Scan for the cell matching the given text and deliver its (x, y) coordinate at center. 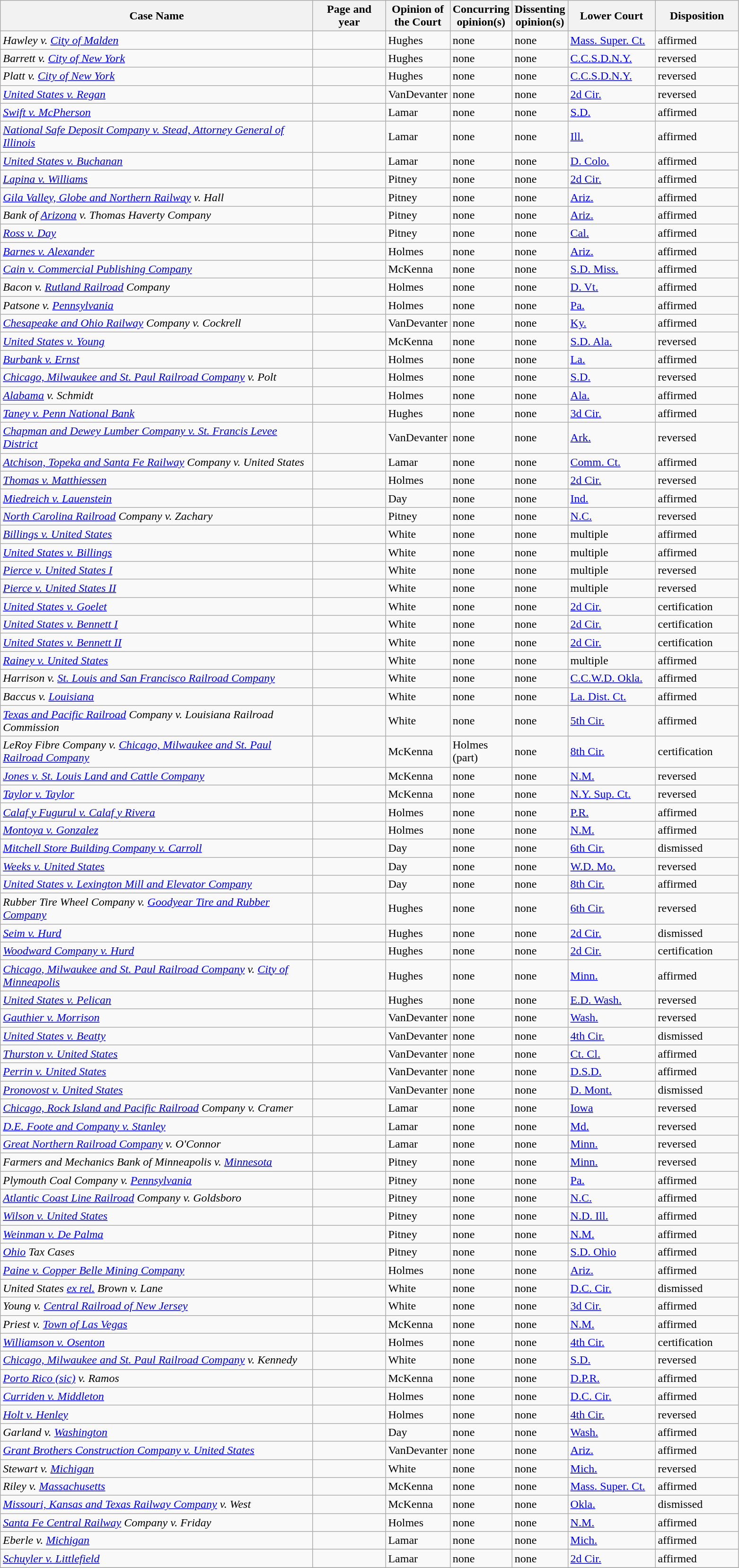
United States v. Goelet (157, 606)
North Carolina Railroad Company v. Zachary (157, 516)
Bacon v. Rutland Railroad Company (157, 287)
5th Cir. (611, 721)
Chicago, Milwaukee and St. Paul Railroad Company v. City of Minneapolis (157, 975)
Hawley v. City of Malden (157, 40)
United States v. Pelican (157, 1000)
D.S.D. (611, 1072)
Ind. (611, 498)
Porto Rico (sic) v. Ramos (157, 1378)
Paine v. Copper Belle Mining Company (157, 1270)
Young v. Central Railroad of New Jersey (157, 1306)
Lower Court (611, 16)
Pierce v. United States I (157, 570)
United States v. Beatty (157, 1036)
Atlantic Coast Line Railroad Company v. Goldsboro (157, 1198)
National Safe Deposit Company v. Stead, Attorney General of Illinois (157, 136)
Opinion of the Court (418, 16)
Lapina v. Williams (157, 179)
Gauthier v. Morrison (157, 1018)
United States v. Billings (157, 552)
Chesapeake and Ohio Railway Company v. Cockrell (157, 323)
Pierce v. United States II (157, 588)
Harrison v. St. Louis and San Francisco Railroad Company (157, 678)
United States v. Buchanan (157, 161)
Ark. (611, 437)
Eberle v. Michigan (157, 1541)
E.D. Wash. (611, 1000)
Weinman v. De Palma (157, 1234)
United States v. Lexington Mill and Elevator Company (157, 884)
Page and year (349, 16)
Montoya v. Gonzalez (157, 830)
D.E. Foote and Company v. Stanley (157, 1126)
Williamson v. Osenton (157, 1342)
Patsone v. Pennsylvania (157, 305)
LeRoy Fibre Company v. Chicago, Milwaukee and St. Paul Railroad Company (157, 752)
Bank of Arizona v. Thomas Haverty Company (157, 215)
Ct. Cl. (611, 1054)
United States v. Bennett I (157, 624)
Calaf y Fugurul v. Calaf y Rivera (157, 812)
Ohio Tax Cases (157, 1252)
Chapman and Dewey Lumber Company v. St. Francis Levee District (157, 437)
Missouri, Kansas and Texas Railway Company v. West (157, 1505)
Wilson v. United States (157, 1216)
Cain v. Commercial Publishing Company (157, 269)
Rainey v. United States (157, 660)
Chicago, Rock Island and Pacific Railroad Company v. Cramer (157, 1108)
Schuyler v. Littlefield (157, 1559)
Chicago, Milwaukee and St. Paul Railroad Company v. Polt (157, 377)
Miedreich v. Lauenstein (157, 498)
Pronovost v. United States (157, 1090)
Thomas v. Matthiessen (157, 480)
United States v. Bennett II (157, 642)
Thurston v. United States (157, 1054)
N.D. Ill. (611, 1216)
D. Vt. (611, 287)
Ill. (611, 136)
Holt v. Henley (157, 1414)
La. (611, 359)
D. Mont. (611, 1090)
Plymouth Coal Company v. Pennsylvania (157, 1180)
Barnes v. Alexander (157, 251)
D. Colo. (611, 161)
Taney v. Penn National Bank (157, 413)
United States v. Regan (157, 94)
Perrin v. United States (157, 1072)
United States v. Young (157, 341)
Mitchell Store Building Company v. Carroll (157, 848)
N.Y. Sup. Ct. (611, 794)
Stewart v. Michigan (157, 1468)
Platt v. City of New York (157, 76)
Iowa (611, 1108)
Cal. (611, 233)
Gila Valley, Globe and Northern Railway v. Hall (157, 197)
Garland v. Washington (157, 1432)
Holmes (part) (481, 752)
Great Northern Railroad Company v. O'Connor (157, 1144)
Case Name (157, 16)
Farmers and Mechanics Bank of Minneapolis v. Minnesota (157, 1162)
United States ex rel. Brown v. Lane (157, 1288)
Chicago, Milwaukee and St. Paul Railroad Company v. Kennedy (157, 1360)
S.D. Miss. (611, 269)
D.P.R. (611, 1378)
Woodward Company v. Hurd (157, 951)
Dissenting opinion(s) (540, 16)
Seim v. Hurd (157, 933)
Priest v. Town of Las Vegas (157, 1324)
S.D. Ala. (611, 341)
Ross v. Day (157, 233)
La. Dist. Ct. (611, 696)
Santa Fe Central Railway Company v. Friday (157, 1523)
C.C.W.D. Okla. (611, 678)
Comm. Ct. (611, 462)
Rubber Tire Wheel Company v. Goodyear Tire and Rubber Company (157, 909)
Jones v. St. Louis Land and Cattle Company (157, 776)
Barrett v. City of New York (157, 58)
Ala. (611, 395)
Curriden v. Middleton (157, 1396)
Texas and Pacific Railroad Company v. Louisiana Railroad Commission (157, 721)
Taylor v. Taylor (157, 794)
Billings v. United States (157, 534)
Md. (611, 1126)
Disposition (697, 16)
Okla. (611, 1505)
Burbank v. Ernst (157, 359)
S.D. Ohio (611, 1252)
Atchison, Topeka and Santa Fe Railway Company v. United States (157, 462)
Swift v. McPherson (157, 112)
Ky. (611, 323)
Baccus v. Louisiana (157, 696)
Grant Brothers Construction Company v. United States (157, 1450)
P.R. (611, 812)
Riley v. Massachusetts (157, 1487)
W.D. Mo. (611, 866)
Alabama v. Schmidt (157, 395)
Weeks v. United States (157, 866)
Concurring opinion(s) (481, 16)
